For the text-containing cell, return its midpoint in (x, y) coordinate format. 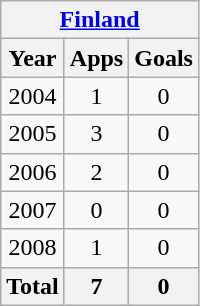
2006 (33, 172)
2004 (33, 96)
2007 (33, 210)
2008 (33, 248)
2005 (33, 134)
Total (33, 286)
7 (96, 286)
3 (96, 134)
2 (96, 172)
Goals (164, 58)
Finland (100, 20)
Apps (96, 58)
Year (33, 58)
